For the text-containing cell, return its midpoint in [x, y] coordinate format. 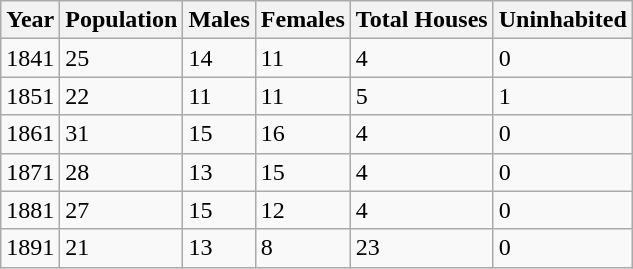
21 [122, 248]
Males [219, 20]
14 [219, 58]
25 [122, 58]
31 [122, 134]
1 [562, 96]
5 [422, 96]
Females [302, 20]
12 [302, 210]
1861 [30, 134]
Year [30, 20]
Uninhabited [562, 20]
23 [422, 248]
27 [122, 210]
22 [122, 96]
1841 [30, 58]
28 [122, 172]
Population [122, 20]
16 [302, 134]
1851 [30, 96]
1891 [30, 248]
8 [302, 248]
1871 [30, 172]
1881 [30, 210]
Total Houses [422, 20]
